Pinpoint the cell where the given text exists, returning its (X, Y) midpoint coordinate. 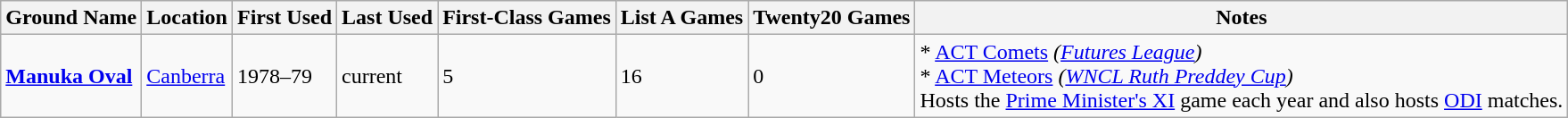
1978–79 (284, 76)
First-Class Games (527, 18)
* ACT Comets (Futures League) * ACT Meteors (WNCL Ruth Preddey Cup) Hosts the Prime Minister's XI game each year and also hosts ODI matches. (1242, 76)
Canberra (187, 76)
Manuka Oval (71, 76)
Location (187, 18)
Twenty20 Games (831, 18)
current (387, 76)
List A Games (681, 18)
Last Used (387, 18)
5 (527, 76)
Ground Name (71, 18)
First Used (284, 18)
0 (831, 76)
Notes (1242, 18)
16 (681, 76)
